Search for the cell housing the specified text and yield its [x, y] center coordinate. 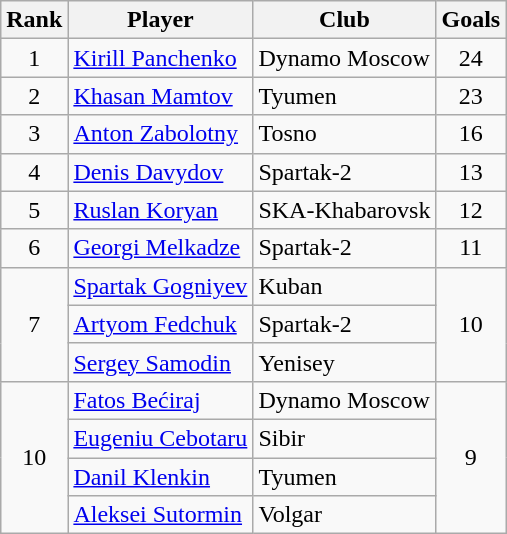
Artyom Fedchuk [160, 324]
Khasan Mamtov [160, 96]
2 [34, 96]
Rank [34, 20]
6 [34, 248]
Anton Zabolotny [160, 134]
Kuban [344, 286]
Yenisey [344, 362]
Volgar [344, 515]
Denis Davydov [160, 172]
Fatos Bećiraj [160, 400]
7 [34, 324]
Sibir [344, 438]
9 [471, 457]
1 [34, 58]
12 [471, 210]
3 [34, 134]
Sergey Samodin [160, 362]
4 [34, 172]
Spartak Gogniyev [160, 286]
Georgi Melkadze [160, 248]
Player [160, 20]
SKA-Khabarovsk [344, 210]
16 [471, 134]
24 [471, 58]
23 [471, 96]
Tosno [344, 134]
Club [344, 20]
Danil Klenkin [160, 477]
Eugeniu Cebotaru [160, 438]
Kirill Panchenko [160, 58]
Aleksei Sutormin [160, 515]
Ruslan Koryan [160, 210]
5 [34, 210]
11 [471, 248]
13 [471, 172]
Goals [471, 20]
